Return (x, y) of the center of cell containing provided text 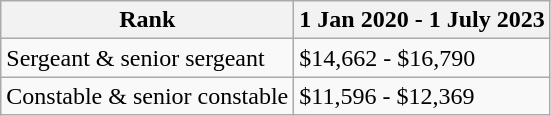
Constable & senior constable (148, 96)
Rank (148, 20)
Sergeant & senior sergeant (148, 58)
1 Jan 2020 - 1 July 2023 (422, 20)
$11,596 - $12,369 (422, 96)
$14,662 - $16,790 (422, 58)
